Locate the cell with the specified text and output its [x, y] center coordinate. 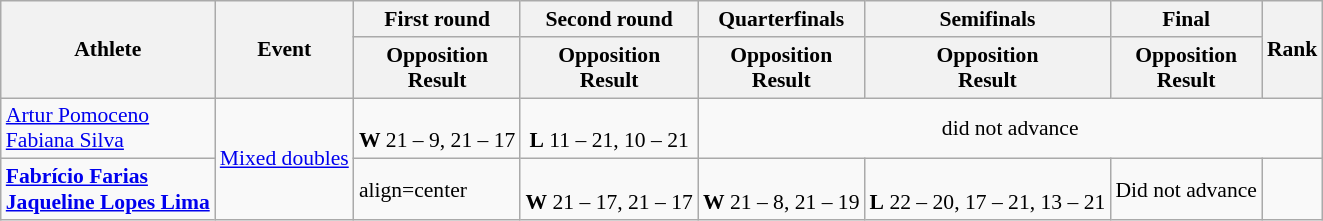
Rank [1292, 50]
L 22 – 20, 17 – 21, 13 – 21 [988, 190]
Mixed doubles [284, 159]
Fabrício FariasJaqueline Lopes Lima [108, 190]
L 11 – 21, 10 – 21 [608, 128]
W 21 – 9, 21 – 17 [438, 128]
Final [1186, 19]
Athlete [108, 50]
W 21 – 17, 21 – 17 [608, 190]
align=center [438, 190]
Artur PomocenoFabiana Silva [108, 128]
Did not advance [1186, 190]
did not advance [1010, 128]
Second round [608, 19]
Event [284, 50]
W 21 – 8, 21 – 19 [782, 190]
Quarterfinals [782, 19]
First round [438, 19]
Semifinals [988, 19]
